Return the (x, y) coordinate for the center point of the cell that contains the specified text.  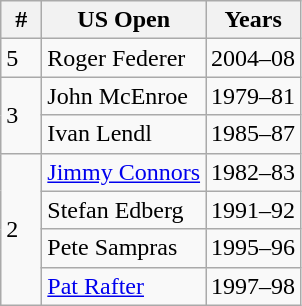
5 (22, 58)
Years (254, 20)
2004–08 (254, 58)
Roger Federer (124, 58)
Pete Sampras (124, 248)
3 (22, 115)
1997–98 (254, 286)
Pat Rafter (124, 286)
John McEnroe (124, 96)
Stefan Edberg (124, 210)
2 (22, 229)
1995–96 (254, 248)
Ivan Lendl (124, 134)
1985–87 (254, 134)
1979–81 (254, 96)
Jimmy Connors (124, 172)
1982–83 (254, 172)
1991–92 (254, 210)
# (22, 20)
US Open (124, 20)
